Extract the (x, y) coordinate from the center of the cell holding the provided text.  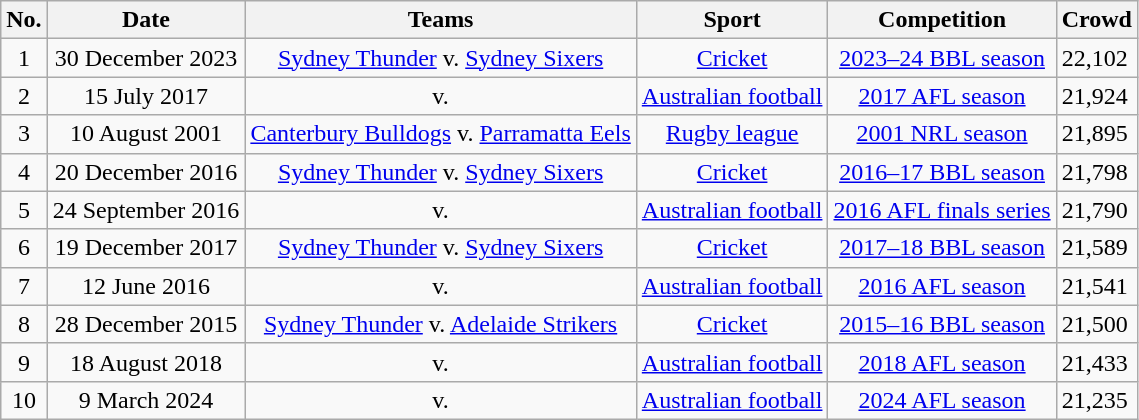
2016 AFL finals series (942, 210)
2016 AFL season (942, 286)
22,102 (1096, 58)
21,589 (1096, 248)
20 December 2016 (146, 172)
7 (24, 286)
6 (24, 248)
2017–18 BBL season (942, 248)
Date (146, 20)
5 (24, 210)
2023–24 BBL season (942, 58)
30 December 2023 (146, 58)
9 (24, 362)
21,235 (1096, 400)
24 September 2016 (146, 210)
12 June 2016 (146, 286)
2017 AFL season (942, 96)
18 August 2018 (146, 362)
21,798 (1096, 172)
21,500 (1096, 324)
Sydney Thunder v. Adelaide Strikers (440, 324)
Canterbury Bulldogs v. Parramatta Eels (440, 134)
Competition (942, 20)
Rugby league (732, 134)
19 December 2017 (146, 248)
3 (24, 134)
1 (24, 58)
9 March 2024 (146, 400)
10 (24, 400)
2018 AFL season (942, 362)
Teams (440, 20)
2016–17 BBL season (942, 172)
4 (24, 172)
21,924 (1096, 96)
10 August 2001 (146, 134)
8 (24, 324)
No. (24, 20)
28 December 2015 (146, 324)
Sport (732, 20)
2001 NRL season (942, 134)
2015–16 BBL season (942, 324)
21,790 (1096, 210)
15 July 2017 (146, 96)
Crowd (1096, 20)
21,433 (1096, 362)
2024 AFL season (942, 400)
21,895 (1096, 134)
2 (24, 96)
21,541 (1096, 286)
